Find where the given text appears and provide that cell's center as (x, y) coordinate. 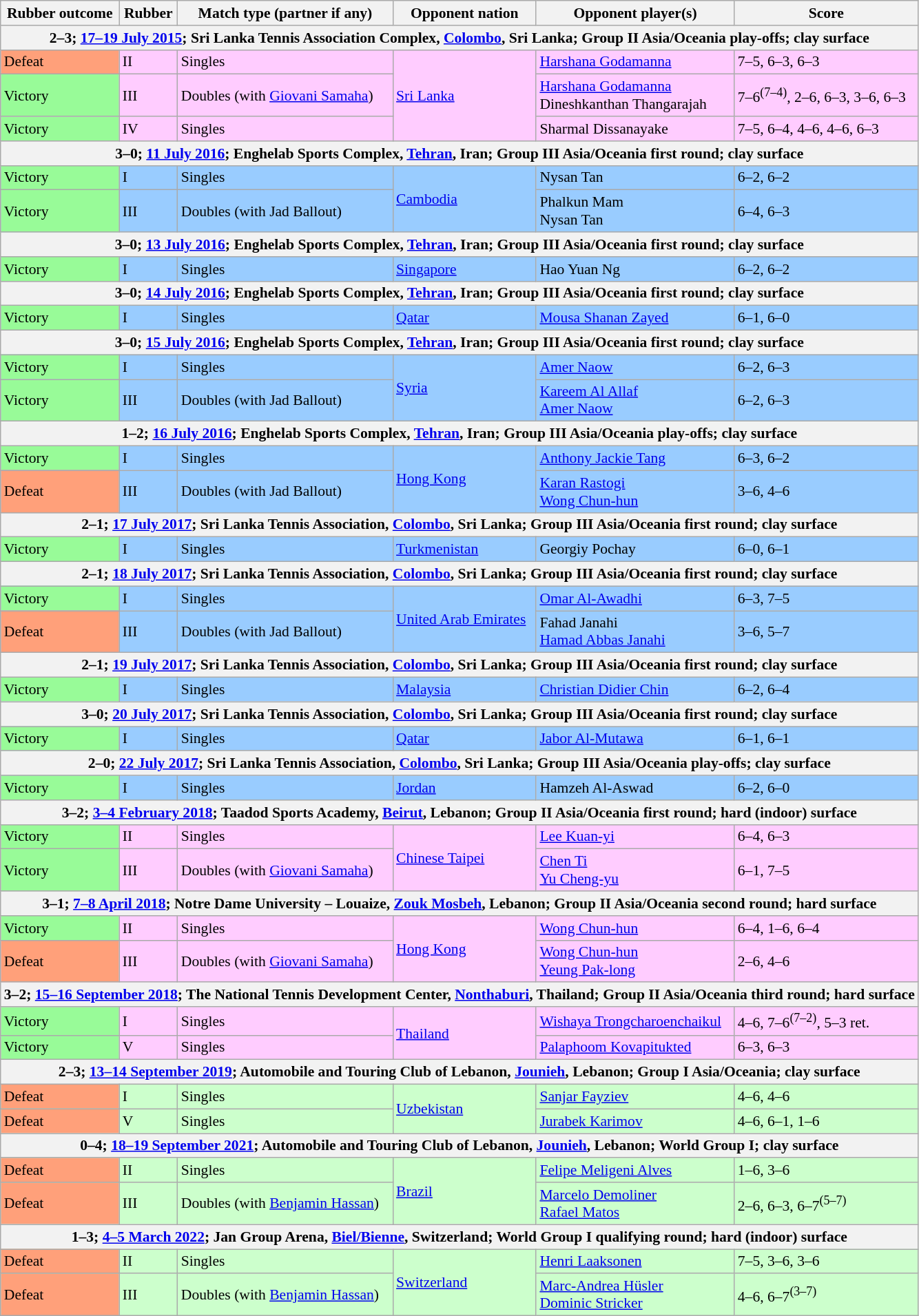
Hao Yuan Ng (635, 269)
Fahad JanahiHamad Abbas Janahi (635, 632)
3–6, 5–7 (827, 632)
Chinese Taipei (464, 858)
Turkmenistan (464, 550)
Opponent nation (464, 13)
Mousa Shanan Zayed (635, 318)
6–3, 7–5 (827, 598)
4–6, 6–7(3–7) (827, 1295)
Harshana GodamannaDineshkanthan Thangarajah (635, 95)
4–6, 4–6 (827, 1097)
3–1; 7–8 April 2018; Notre Dame University – Louaize, Zouk Mosbeh, Lebanon; Group II Asia/Oceania second round; hard surface (460, 904)
6–0, 6–1 (827, 550)
Henri Laaksonen (635, 1262)
Score (827, 13)
Match type (partner if any) (285, 13)
7–6(7–4), 2–6, 6–3, 3–6, 6–3 (827, 95)
2–3; 17–19 July 2015; Sri Lanka Tennis Association Complex, Colombo, Sri Lanka; Group II Asia/Oceania play-offs; clay surface (460, 38)
Switzerland (464, 1282)
Sharmal Dissanayake (635, 129)
United Arab Emirates (464, 620)
IV (149, 129)
Phalkun MamNysan Tan (635, 211)
6–1, 6–1 (827, 739)
Thailand (464, 1033)
7–5, 6–4, 4–6, 4–6, 6–3 (827, 129)
Syria (464, 388)
2–3; 13–14 September 2019; Automobile and Touring Club of Lebanon, Jounieh, Lebanon; Group I Asia/Oceania; clay surface (460, 1072)
Anthony Jackie Tang (635, 459)
6–2, 6–4 (827, 690)
Felipe Meligeni Alves (635, 1171)
3–2; 15–16 September 2018; The National Tennis Development Center, Nonthaburi, Thailand; Group II Asia/Oceania third round; hard surface (460, 995)
3–6, 4–6 (827, 492)
Rubber outcome (60, 13)
Opponent player(s) (635, 13)
4–6, 6–1, 1–6 (827, 1121)
Rubber (149, 13)
Wong Chun-hunYeung Pak-long (635, 961)
6–1, 7–5 (827, 870)
2–1; 19 July 2017; Sri Lanka Tennis Association, Colombo, Sri Lanka; Group III Asia/Oceania first round; clay surface (460, 665)
3–0; 15 July 2016; Enghelab Sports Complex, Tehran, Iran; Group III Asia/Oceania first round; clay surface (460, 343)
Harshana Godamanna (635, 62)
2–6, 6–3, 6–7(5–7) (827, 1204)
1–6, 3–6 (827, 1171)
3–0; 11 July 2016; Enghelab Sports Complex, Tehran, Iran; Group III Asia/Oceania first round; clay surface (460, 154)
Chen TiYu Cheng-yu (635, 870)
Palaphoom Kovapitukted (635, 1047)
6–4, 1–6, 6–4 (827, 928)
Wishaya Trongcharoenchaikul (635, 1021)
4–6, 7–6(7–2), 5–3 ret. (827, 1021)
Uzbekistan (464, 1109)
Marc-Andrea HüslerDominic Stricker (635, 1295)
Singapore (464, 269)
Jabor Al-Mutawa (635, 739)
6–1, 6–0 (827, 318)
2–6, 4–6 (827, 961)
Kareem Al AllafAmer Naow (635, 401)
6–3, 6–2 (827, 459)
2–1; 17 July 2017; Sri Lanka Tennis Association, Colombo, Sri Lanka; Group III Asia/Oceania first round; clay surface (460, 525)
Brazil (464, 1191)
Georgiy Pochay (635, 550)
Hamzeh Al-Aswad (635, 788)
Marcelo DemolinerRafael Matos (635, 1204)
Karan RastogiWong Chun-hun (635, 492)
Sri Lanka (464, 95)
Amer Naow (635, 367)
Sanjar Fayziev (635, 1097)
Lee Kuan-yi (635, 837)
7–5, 3–6, 3–6 (827, 1262)
1–2; 16 July 2016; Enghelab Sports Complex, Tehran, Iran; Group III Asia/Oceania play-offs; clay surface (460, 434)
Christian Didier Chin (635, 690)
Malaysia (464, 690)
Omar Al-Awadhi (635, 598)
7–5, 6–3, 6–3 (827, 62)
Wong Chun-hun (635, 928)
2–0; 22 July 2017; Sri Lanka Tennis Association, Colombo, Sri Lanka; Group III Asia/Oceania play-offs; clay surface (460, 764)
6–2, 6–0 (827, 788)
Nysan Tan (635, 178)
3–0; 13 July 2016; Enghelab Sports Complex, Tehran, Iran; Group III Asia/Oceania first round; clay surface (460, 244)
Cambodia (464, 198)
Jordan (464, 788)
3–0; 14 July 2016; Enghelab Sports Complex, Tehran, Iran; Group III Asia/Oceania first round; clay surface (460, 293)
3–2; 3–4 February 2018; Taadod Sports Academy, Beirut, Lebanon; Group II Asia/Oceania first round; hard (indoor) surface (460, 813)
3–0; 20 July 2017; Sri Lanka Tennis Association, Colombo, Sri Lanka; Group III Asia/Oceania first round; clay surface (460, 714)
Jurabek Karimov (635, 1121)
6–3, 6–3 (827, 1047)
1–3; 4–5 March 2022; Jan Group Arena, Biel/Bienne, Switzerland; World Group I qualifying round; hard (indoor) surface (460, 1237)
0–4; 18–19 September 2021; Automobile and Touring Club of Lebanon, Jounieh, Lebanon; World Group I; clay surface (460, 1146)
2–1; 18 July 2017; Sri Lanka Tennis Association, Colombo, Sri Lanka; Group III Asia/Oceania first round; clay surface (460, 574)
